Detect which cell encompasses the target text, then output its (x, y) center coordinate. 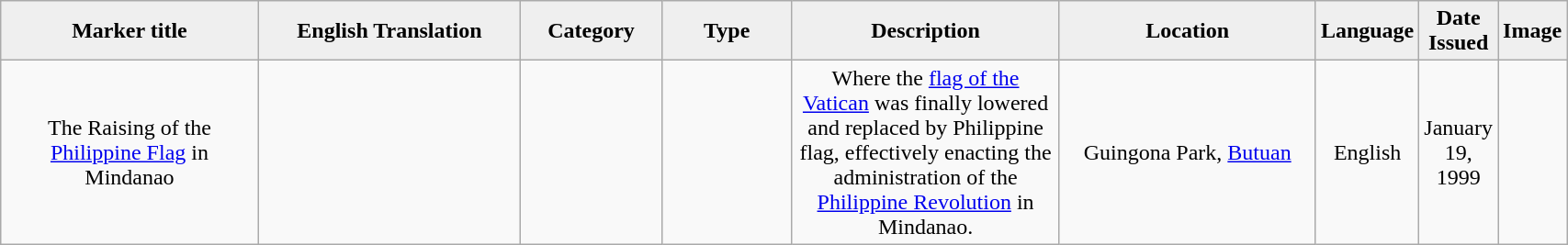
English (1367, 152)
Language (1367, 31)
Category (592, 31)
Location (1187, 31)
English Translation (389, 31)
Marker title (130, 31)
Type (727, 31)
Guingona Park, Butuan (1187, 152)
Date Issued (1459, 31)
January 19, 1999 (1459, 152)
The Raising of the Philippine Flag in Mindanao (130, 152)
Description (926, 31)
Image (1532, 31)
